Scan for the cell matching the given text and deliver its (X, Y) coordinate at center. 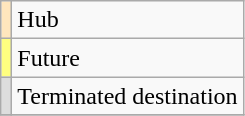
Terminated destination (128, 96)
Hub (128, 20)
Future (128, 58)
